Locate the cell with the specified text and output its (x, y) center coordinate. 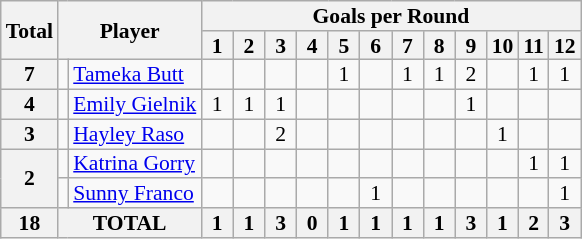
18 (30, 223)
0 (312, 223)
Katrina Gorry (134, 164)
12 (565, 46)
Hayley Raso (134, 134)
Player (130, 30)
11 (534, 46)
8 (439, 46)
Emily Gielnik (134, 105)
Total (30, 30)
Tameka Butt (134, 75)
Goals per Round (390, 16)
5 (344, 46)
9 (471, 46)
Sunny Franco (134, 193)
10 (503, 46)
6 (376, 46)
TOTAL (130, 223)
